Return the [X, Y] coordinate for the center point of the cell that contains the specified text.  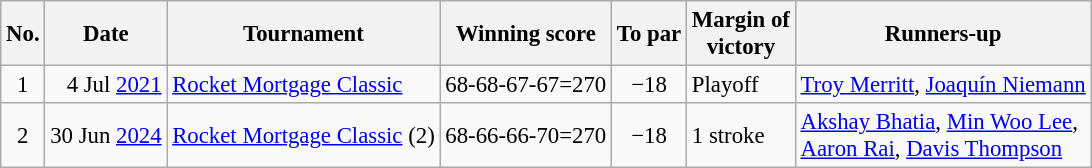
Winning score [526, 34]
To par [650, 34]
4 Jul 2021 [106, 85]
30 Jun 2024 [106, 136]
Rocket Mortgage Classic (2) [304, 136]
Margin ofvictory [742, 34]
Runners-up [943, 34]
68-68-67-67=270 [526, 85]
1 stroke [742, 136]
Tournament [304, 34]
1 [23, 85]
Playoff [742, 85]
No. [23, 34]
68-66-66-70=270 [526, 136]
Akshay Bhatia, Min Woo Lee, Aaron Rai, Davis Thompson [943, 136]
Troy Merritt, Joaquín Niemann [943, 85]
2 [23, 136]
Rocket Mortgage Classic [304, 85]
Date [106, 34]
